Determine the [X, Y] coordinate at the center of the cell enclosing the given text.  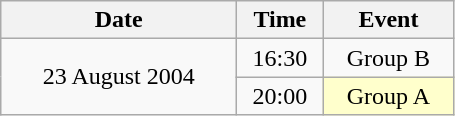
Event [388, 20]
Date [119, 20]
23 August 2004 [119, 77]
Time [280, 20]
16:30 [280, 58]
Group B [388, 58]
20:00 [280, 96]
Group A [388, 96]
